Provide the (X, Y) coordinate of the cell's center where the given text is located.  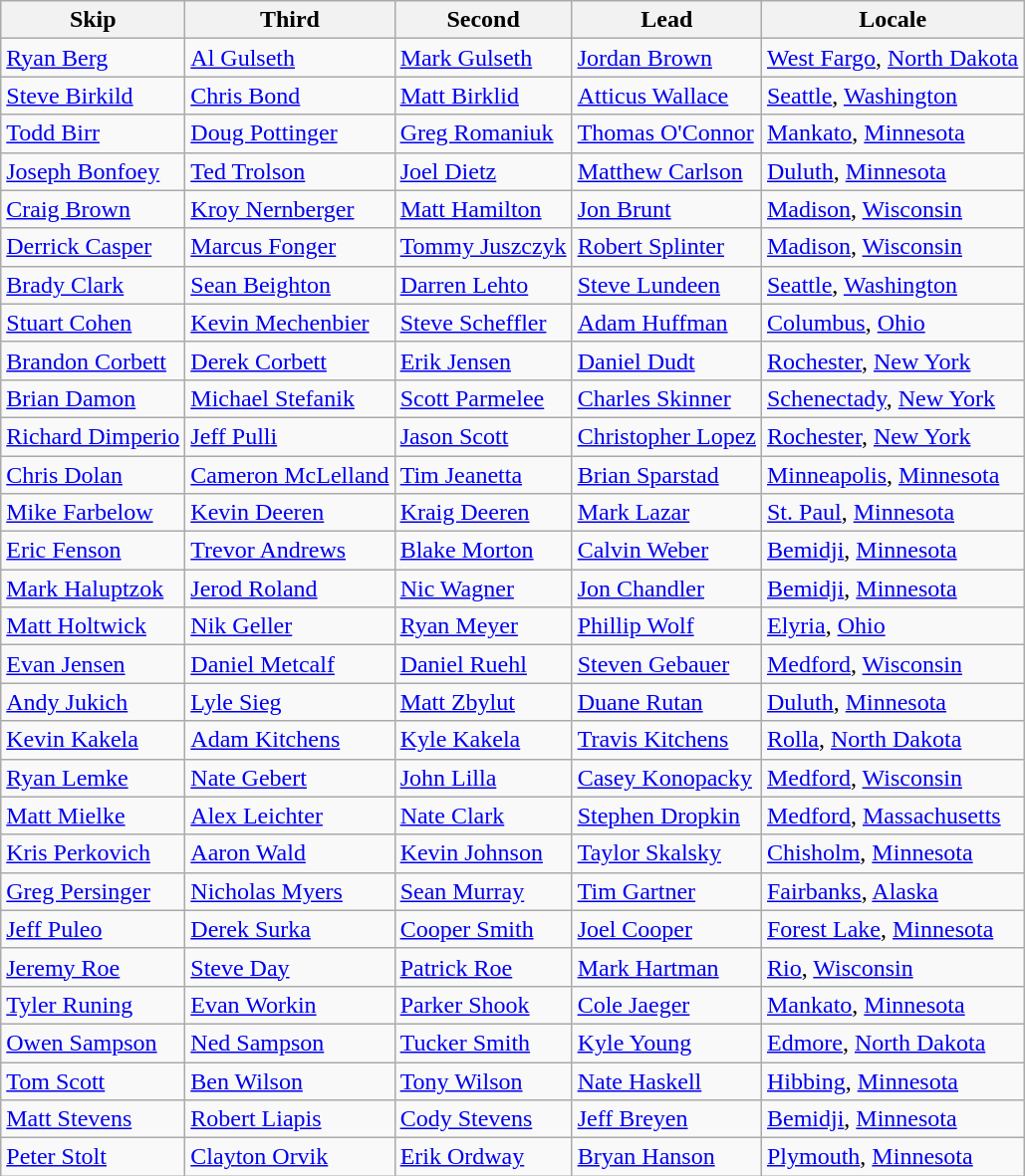
Brian Sparstad (666, 475)
Matt Mielke (94, 816)
Hibbing, Minnesota (893, 1080)
Evan Workin (290, 1005)
Thomas O'Connor (666, 133)
Fairbanks, Alaska (893, 891)
Marcus Fonger (290, 247)
Trevor Andrews (290, 551)
Ryan Berg (94, 58)
Ryan Lemke (94, 778)
Craig Brown (94, 209)
Duane Rutan (666, 702)
Steve Day (290, 967)
Patrick Roe (483, 967)
Robert Liapis (290, 1119)
Derek Corbett (290, 360)
Phillip Wolf (666, 626)
Ted Trolson (290, 171)
Daniel Dudt (666, 360)
Brady Clark (94, 285)
Mike Farbelow (94, 513)
Nate Haskell (666, 1080)
Peter Stolt (94, 1157)
John Lilla (483, 778)
Greg Persinger (94, 891)
Charles Skinner (666, 398)
Derek Surka (290, 929)
Lead (666, 20)
Lyle Sieg (290, 702)
Kevin Kakela (94, 740)
Atticus Wallace (666, 96)
Clayton Orvik (290, 1157)
Jerod Roland (290, 588)
Aaron Wald (290, 853)
Chisholm, Minnesota (893, 853)
Robert Splinter (666, 247)
Taylor Skalsky (666, 853)
Nate Gebert (290, 778)
Tony Wilson (483, 1080)
Matt Birklid (483, 96)
Kris Perkovich (94, 853)
Tucker Smith (483, 1043)
Matt Zbylut (483, 702)
Nicholas Myers (290, 891)
Bryan Hanson (666, 1157)
Kevin Deeren (290, 513)
Nik Geller (290, 626)
Nate Clark (483, 816)
Steve Scheffler (483, 323)
Tommy Juszczyk (483, 247)
St. Paul, Minnesota (893, 513)
Kevin Mechenbier (290, 323)
Daniel Metcalf (290, 664)
Ben Wilson (290, 1080)
Mark Haluptzok (94, 588)
Michael Stefanik (290, 398)
Kyle Kakela (483, 740)
Andy Jukich (94, 702)
Minneapolis, Minnesota (893, 475)
Elyria, Ohio (893, 626)
Locale (893, 20)
Jeff Pulli (290, 436)
Adam Kitchens (290, 740)
Nic Wagner (483, 588)
Forest Lake, Minnesota (893, 929)
Matthew Carlson (666, 171)
Jeff Breyen (666, 1119)
Erik Ordway (483, 1157)
Richard Dimperio (94, 436)
Blake Morton (483, 551)
Sean Murray (483, 891)
Columbus, Ohio (893, 323)
Cole Jaeger (666, 1005)
Kroy Nernberger (290, 209)
Joel Cooper (666, 929)
Greg Romaniuk (483, 133)
Chris Bond (290, 96)
Evan Jensen (94, 664)
Parker Shook (483, 1005)
Ned Sampson (290, 1043)
Steve Birkild (94, 96)
Jason Scott (483, 436)
Christopher Lopez (666, 436)
Cody Stevens (483, 1119)
Al Gulseth (290, 58)
Doug Pottinger (290, 133)
Cameron McLelland (290, 475)
Third (290, 20)
Kevin Johnson (483, 853)
Tom Scott (94, 1080)
Eric Fenson (94, 551)
Jon Brunt (666, 209)
Jordan Brown (666, 58)
Plymouth, Minnesota (893, 1157)
Rolla, North Dakota (893, 740)
Matt Stevens (94, 1119)
Adam Huffman (666, 323)
Jeremy Roe (94, 967)
Casey Konopacky (666, 778)
Tyler Runing (94, 1005)
Darren Lehto (483, 285)
Ryan Meyer (483, 626)
Calvin Weber (666, 551)
Cooper Smith (483, 929)
Tim Jeanetta (483, 475)
Steve Lundeen (666, 285)
Alex Leichter (290, 816)
Scott Parmelee (483, 398)
Matt Holtwick (94, 626)
Stephen Dropkin (666, 816)
Joel Dietz (483, 171)
Sean Beighton (290, 285)
West Fargo, North Dakota (893, 58)
Mark Gulseth (483, 58)
Chris Dolan (94, 475)
Medford, Massachusetts (893, 816)
Steven Gebauer (666, 664)
Kraig Deeren (483, 513)
Joseph Bonfoey (94, 171)
Derrick Casper (94, 247)
Mark Hartman (666, 967)
Erik Jensen (483, 360)
Todd Birr (94, 133)
Travis Kitchens (666, 740)
Second (483, 20)
Brian Damon (94, 398)
Stuart Cohen (94, 323)
Schenectady, New York (893, 398)
Mark Lazar (666, 513)
Rio, Wisconsin (893, 967)
Jon Chandler (666, 588)
Owen Sampson (94, 1043)
Edmore, North Dakota (893, 1043)
Jeff Puleo (94, 929)
Kyle Young (666, 1043)
Tim Gartner (666, 891)
Matt Hamilton (483, 209)
Skip (94, 20)
Brandon Corbett (94, 360)
Daniel Ruehl (483, 664)
